Pinpoint the cell where the given text exists, returning its (X, Y) midpoint coordinate. 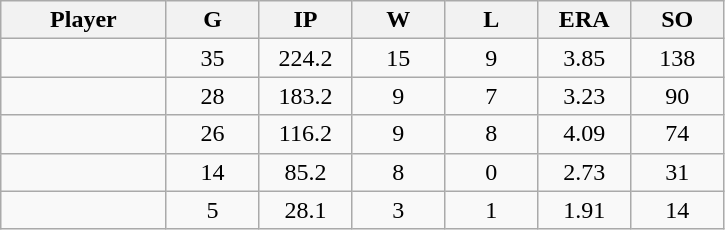
3.85 (584, 58)
15 (398, 58)
1.91 (584, 210)
7 (492, 96)
1 (492, 210)
26 (212, 134)
31 (678, 172)
G (212, 20)
28 (212, 96)
L (492, 20)
28.1 (306, 210)
85.2 (306, 172)
3.23 (584, 96)
Player (84, 20)
2.73 (584, 172)
35 (212, 58)
183.2 (306, 96)
138 (678, 58)
74 (678, 134)
0 (492, 172)
SO (678, 20)
90 (678, 96)
IP (306, 20)
ERA (584, 20)
3 (398, 210)
W (398, 20)
224.2 (306, 58)
4.09 (584, 134)
116.2 (306, 134)
5 (212, 210)
